Return [x, y] of the center of cell containing provided text 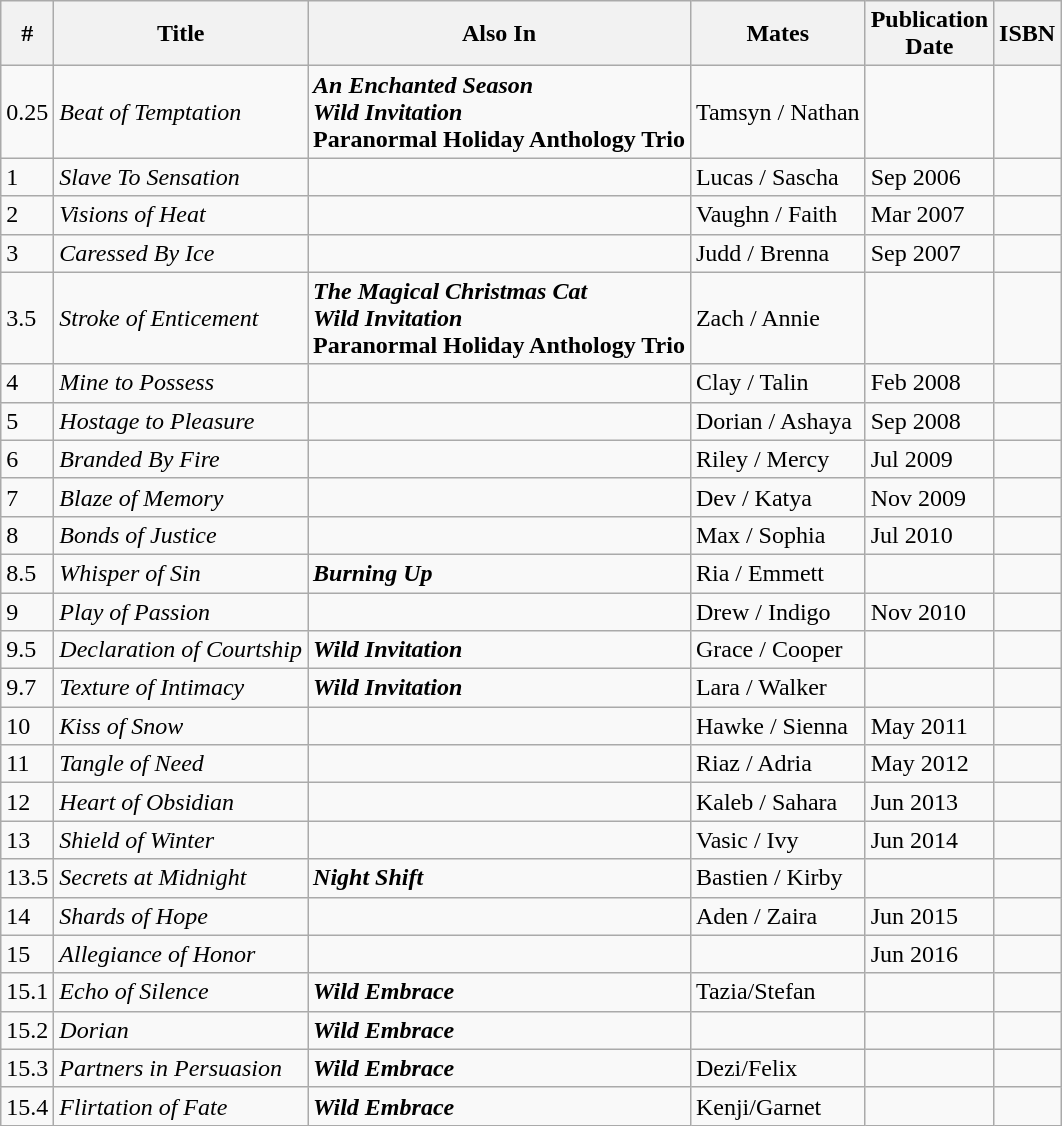
Caressed By Ice [181, 253]
May 2012 [929, 764]
Ria / Emmett [778, 573]
6 [28, 459]
13.5 [28, 878]
Stroke of Enticement [181, 318]
Nov 2009 [929, 497]
Hostage to Pleasure [181, 421]
# [28, 34]
Clay / Talin [778, 383]
Kiss of Snow [181, 726]
Riley / Mercy [778, 459]
Feb 2008 [929, 383]
12 [28, 802]
3 [28, 253]
Vasic / Ivy [778, 840]
Dorian / Ashaya [778, 421]
Shards of Hope [181, 916]
Kaleb / Sahara [778, 802]
May 2011 [929, 726]
9 [28, 611]
Also In [500, 34]
Play of Passion [181, 611]
Tamsyn / Nathan [778, 112]
Dorian [181, 1030]
13 [28, 840]
15.2 [28, 1030]
Visions of Heat [181, 215]
Drew / Indigo [778, 611]
Jun 2015 [929, 916]
Jun 2013 [929, 802]
Heart of Obsidian [181, 802]
Dezi/Felix [778, 1068]
0.25 [28, 112]
10 [28, 726]
9.7 [28, 688]
Blaze of Memory [181, 497]
7 [28, 497]
Slave To Sensation [181, 177]
Night Shift [500, 878]
Vaughn / Faith [778, 215]
Burning Up [500, 573]
Sep 2007 [929, 253]
PublicationDate [929, 34]
Beat of Temptation [181, 112]
15.4 [28, 1106]
An Enchanted SeasonWild InvitationParanormal Holiday Anthology Trio [500, 112]
15 [28, 954]
Partners in Persuasion [181, 1068]
5 [28, 421]
2 [28, 215]
ISBN [1028, 34]
Hawke / Sienna [778, 726]
Riaz / Adria [778, 764]
Branded By Fire [181, 459]
Shield of Winter [181, 840]
Whisper of Sin [181, 573]
Judd / Brenna [778, 253]
Flirtation of Fate [181, 1106]
15.3 [28, 1068]
Texture of Intimacy [181, 688]
Tazia/Stefan [778, 992]
Lara / Walker [778, 688]
Secrets at Midnight [181, 878]
Jul 2009 [929, 459]
Jul 2010 [929, 535]
Max / Sophia [778, 535]
8 [28, 535]
Mar 2007 [929, 215]
1 [28, 177]
Dev / Katya [778, 497]
Mine to Possess [181, 383]
Bonds of Justice [181, 535]
Lucas / Sascha [778, 177]
Jun 2014 [929, 840]
Nov 2010 [929, 611]
Tangle of Need [181, 764]
Grace / Cooper [778, 650]
Echo of Silence [181, 992]
Aden / Zaira [778, 916]
3.5 [28, 318]
14 [28, 916]
Kenji/Garnet [778, 1106]
Mates [778, 34]
15.1 [28, 992]
Zach / Annie [778, 318]
4 [28, 383]
Bastien / Kirby [778, 878]
Sep 2006 [929, 177]
9.5 [28, 650]
Jun 2016 [929, 954]
11 [28, 764]
Title [181, 34]
Allegiance of Honor [181, 954]
Sep 2008 [929, 421]
8.5 [28, 573]
The Magical Christmas CatWild InvitationParanormal Holiday Anthology Trio [500, 318]
Declaration of Courtship [181, 650]
